Find where the given text appears and provide that cell's center as [x, y] coordinate. 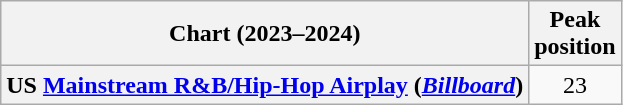
Peakposition [575, 34]
US Mainstream R&B/Hip-Hop Airplay (Billboard) [265, 85]
23 [575, 85]
Chart (2023–2024) [265, 34]
